Pinpoint the cell where the given text exists, returning its (x, y) midpoint coordinate. 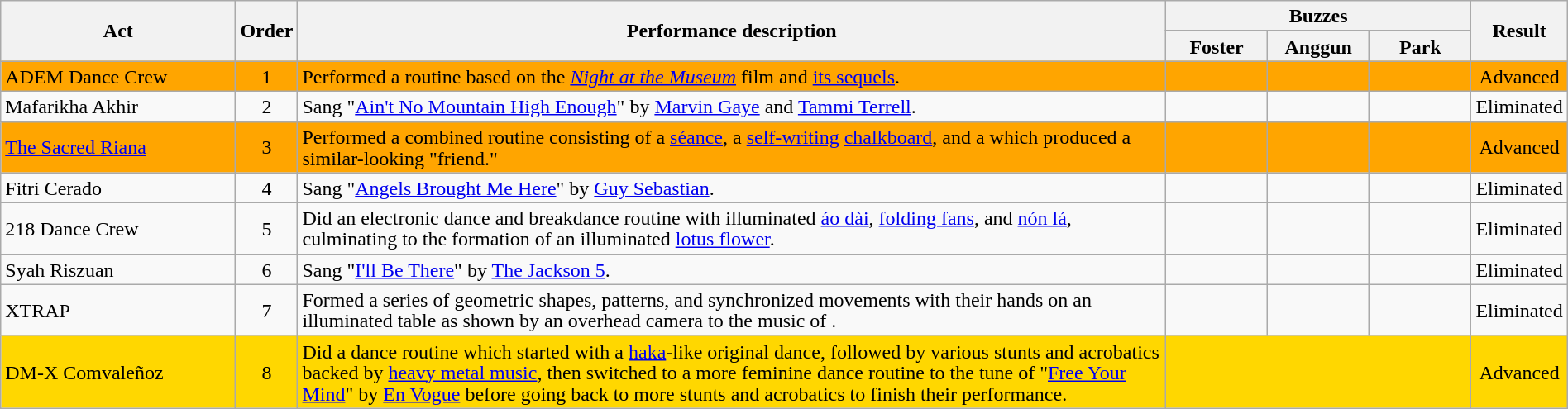
1 (266, 76)
Buzzes (1318, 17)
218 Dance Crew (118, 229)
Result (1519, 31)
Syah Riszuan (118, 269)
XTRAP (118, 310)
The Sacred Riana (118, 147)
Performance description (732, 31)
DM-X Comvaleñoz (118, 372)
Park (1421, 46)
2 (266, 106)
Sang "Angels Brought Me Here" by Guy Sebastian. (732, 188)
Act (118, 31)
Fitri Cerado (118, 188)
Sang "Ain't No Mountain High Enough" by Marvin Gaye and Tammi Terrell. (732, 106)
3 (266, 147)
Mafarikha Akhir (118, 106)
Performed a routine based on the Night at the Museum film and its sequels. (732, 76)
ADEM Dance Crew (118, 76)
Foster (1216, 46)
6 (266, 269)
7 (266, 310)
Performed a combined routine consisting of a séance, a self-writing chalkboard, and a which produced a similar-looking "friend." (732, 147)
Sang "I'll Be There" by The Jackson 5. (732, 269)
Anggun (1318, 46)
5 (266, 229)
8 (266, 372)
Order (266, 31)
4 (266, 188)
